Return the [X, Y] coordinate for the center point of the cell that contains the specified text.  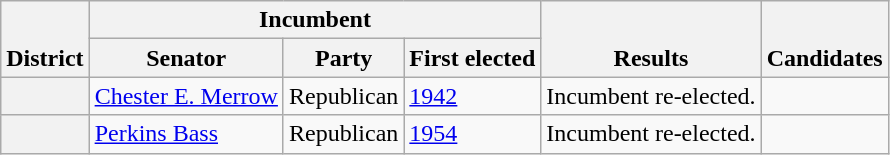
Party [343, 58]
District [45, 39]
Candidates [824, 39]
1954 [472, 134]
Senator [186, 58]
Incumbent [315, 20]
Results [651, 39]
1942 [472, 96]
Perkins Bass [186, 134]
Chester E. Merrow [186, 96]
First elected [472, 58]
